Locate the cell with the specified text and output its [X, Y] center coordinate. 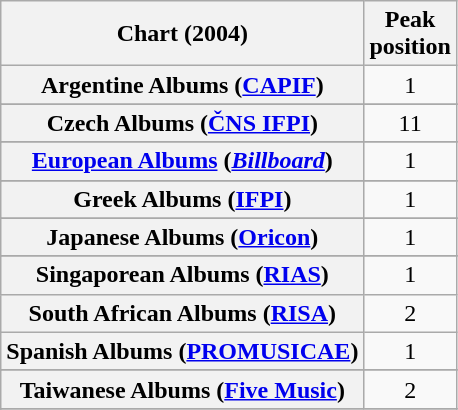
11 [410, 123]
Chart (2004) [182, 34]
Taiwanese Albums (Five Music) [182, 389]
Peakposition [410, 34]
Singaporean Albums (RIAS) [182, 275]
European Albums (Billboard) [182, 161]
Japanese Albums (Oricon) [182, 237]
Argentine Albums (CAPIF) [182, 85]
Czech Albums (ČNS IFPI) [182, 123]
Greek Albums (IFPI) [182, 199]
South African Albums (RISA) [182, 313]
Spanish Albums (PROMUSICAE) [182, 351]
